Identify which cell holds the provided text, then report its (X, Y) central coordinate. 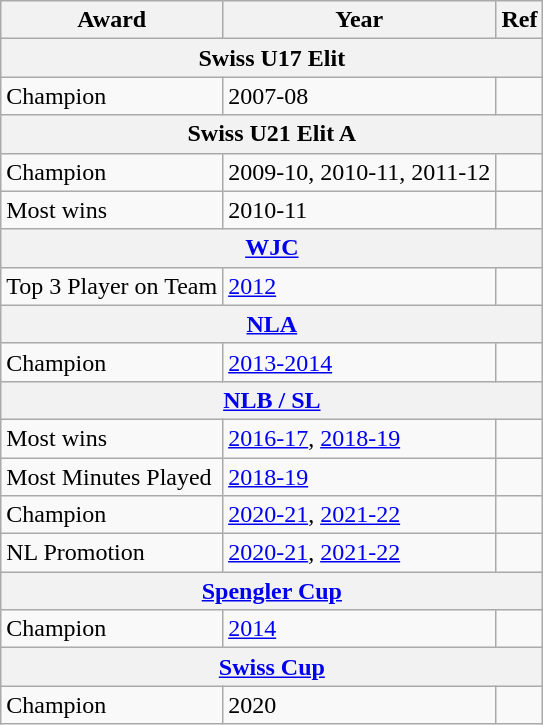
Year (360, 20)
2016-17, 2018-19 (360, 438)
Swiss U21 Elit A (272, 134)
Most Minutes Played (112, 477)
2012 (360, 286)
Top 3 Player on Team (112, 286)
NLB / SL (272, 400)
2013-2014 (360, 362)
2009-10, 2010-11, 2011-12 (360, 172)
NL Promotion (112, 553)
Spengler Cup (272, 591)
2007-08 (360, 96)
2018-19 (360, 477)
Award (112, 20)
2020 (360, 705)
WJC (272, 248)
Ref (520, 20)
Swiss U17 Elit (272, 58)
Swiss Cup (272, 667)
NLA (272, 324)
2010-11 (360, 210)
2014 (360, 629)
